Detect which cell encompasses the target text, then output its [x, y] center coordinate. 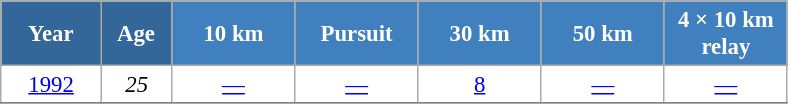
Year [52, 34]
4 × 10 km relay [726, 34]
25 [136, 85]
8 [480, 85]
30 km [480, 34]
Pursuit [356, 34]
Age [136, 34]
10 km [234, 34]
1992 [52, 85]
50 km [602, 34]
